Detect which cell encompasses the target text, then output its [x, y] center coordinate. 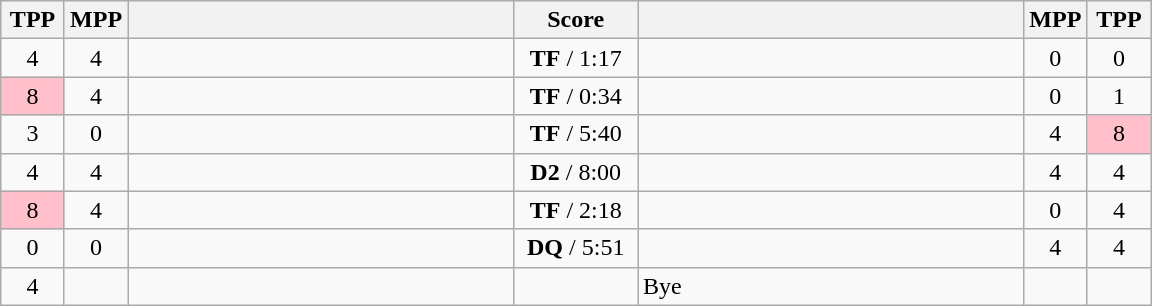
Bye [831, 286]
1 [1119, 96]
D2 / 8:00 [576, 172]
3 [33, 134]
DQ / 5:51 [576, 248]
TF / 0:34 [576, 96]
TF / 5:40 [576, 134]
Score [576, 20]
TF / 1:17 [576, 58]
TF / 2:18 [576, 210]
